Pinpoint the cell where the given text exists, returning its [x, y] midpoint coordinate. 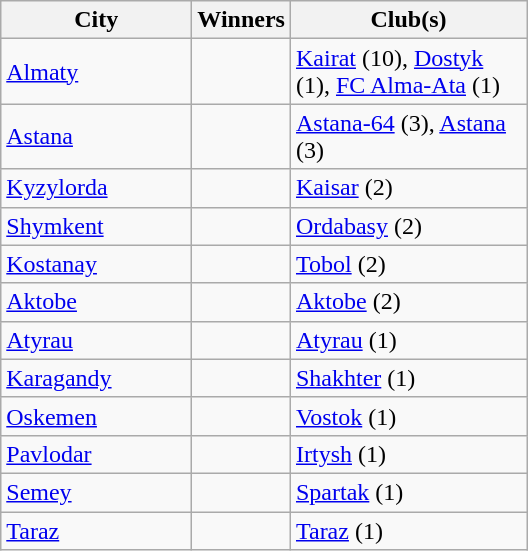
Atyrau (1) [408, 340]
Aktobe (2) [408, 302]
Kostanay [96, 264]
City [96, 20]
Winners [242, 20]
Vostok (1) [408, 416]
Pavlodar [96, 454]
Atyrau [96, 340]
Kyzylorda [96, 188]
Kaisar (2) [408, 188]
Taraz (1) [408, 531]
Karagandy [96, 378]
Oskemen [96, 416]
Astana-64 (3), Astana (3) [408, 136]
Aktobe [96, 302]
Kairat (10), Dostyk (1), FC Alma-Ata (1) [408, 72]
Irtysh (1) [408, 454]
Shakhter (1) [408, 378]
Almaty [96, 72]
Astana [96, 136]
Shymkent [96, 226]
Semey [96, 492]
Club(s) [408, 20]
Spartak (1) [408, 492]
Taraz [96, 531]
Ordabasy (2) [408, 226]
Tobol (2) [408, 264]
